Search for the cell housing the specified text and yield its (x, y) center coordinate. 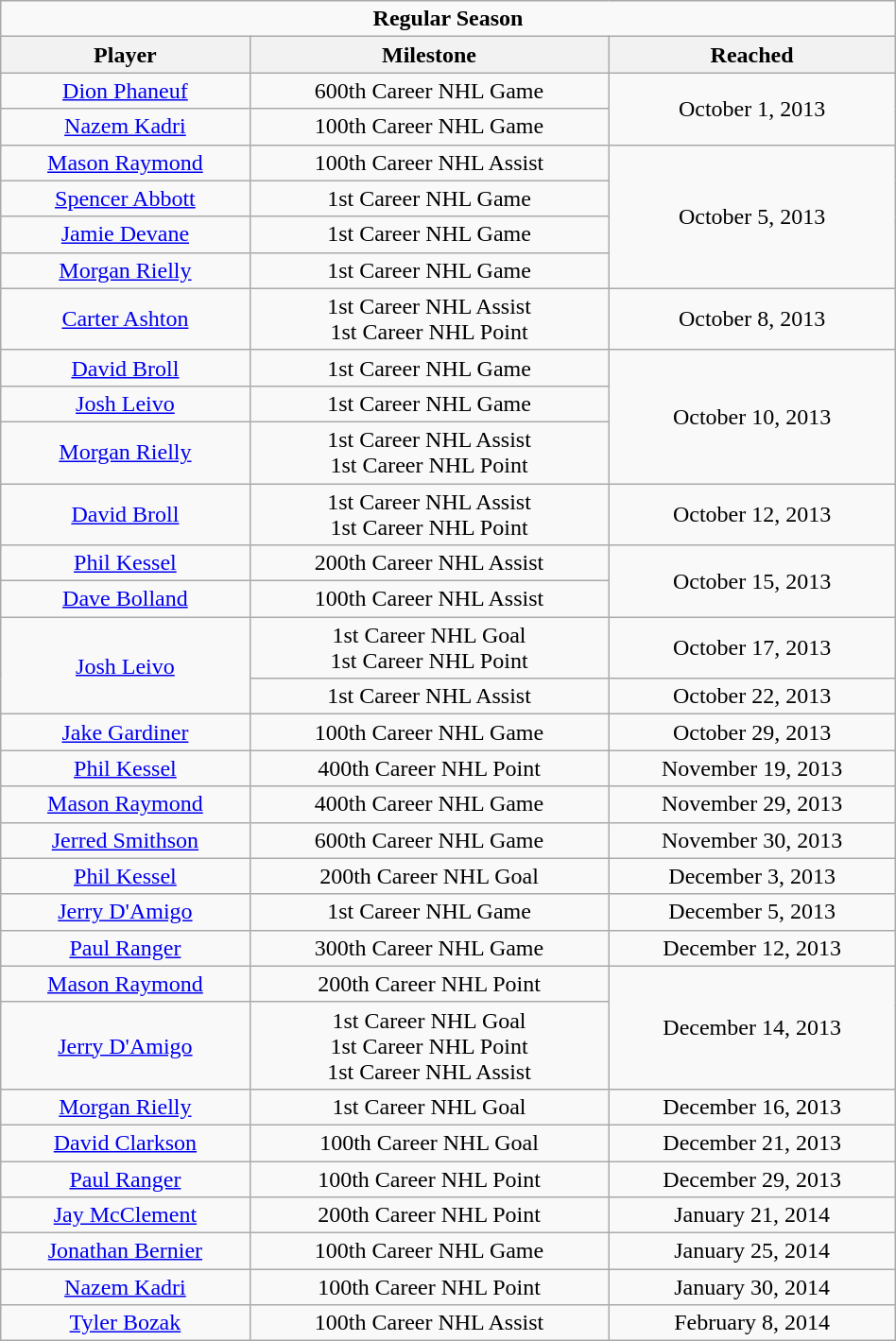
1st Career NHL Assist (429, 696)
Player (125, 55)
January 25, 2014 (752, 1251)
October 12, 2013 (752, 514)
December 16, 2013 (752, 1107)
December 12, 2013 (752, 948)
Jamie Devane (125, 234)
Jake Gardiner (125, 732)
December 29, 2013 (752, 1178)
400th Career NHL Point (429, 768)
Milestone (429, 55)
October 29, 2013 (752, 732)
300th Career NHL Game (429, 948)
Dave Bolland (125, 599)
January 21, 2014 (752, 1215)
Jonathan Bernier (125, 1251)
1st Career NHL Goal1st Career NHL Point1st Career NHL Assist (429, 1045)
October 5, 2013 (752, 216)
Regular Season (448, 19)
Spencer Abbott (125, 198)
Dion Phaneuf (125, 91)
Tyler Bozak (125, 1323)
200th Career NHL Assist (429, 563)
December 3, 2013 (752, 876)
October 1, 2013 (752, 109)
December 21, 2013 (752, 1143)
February 8, 2014 (752, 1323)
October 22, 2013 (752, 696)
400th Career NHL Game (429, 804)
November 30, 2013 (752, 840)
Jay McClement (125, 1215)
Reached (752, 55)
November 19, 2013 (752, 768)
January 30, 2014 (752, 1287)
Jerred Smithson (125, 840)
1st Career NHL Goal (429, 1107)
October 15, 2013 (752, 581)
David Clarkson (125, 1143)
October 8, 2013 (752, 319)
December 14, 2013 (752, 1027)
100th Career NHL Goal (429, 1143)
200th Career NHL Goal (429, 876)
Carter Ashton (125, 319)
October 10, 2013 (752, 416)
October 17, 2013 (752, 648)
December 5, 2013 (752, 912)
November 29, 2013 (752, 804)
1st Career NHL Goal1st Career NHL Point (429, 648)
